Capture the cell that displays the provided text and extract its (x, y) central coordinate. 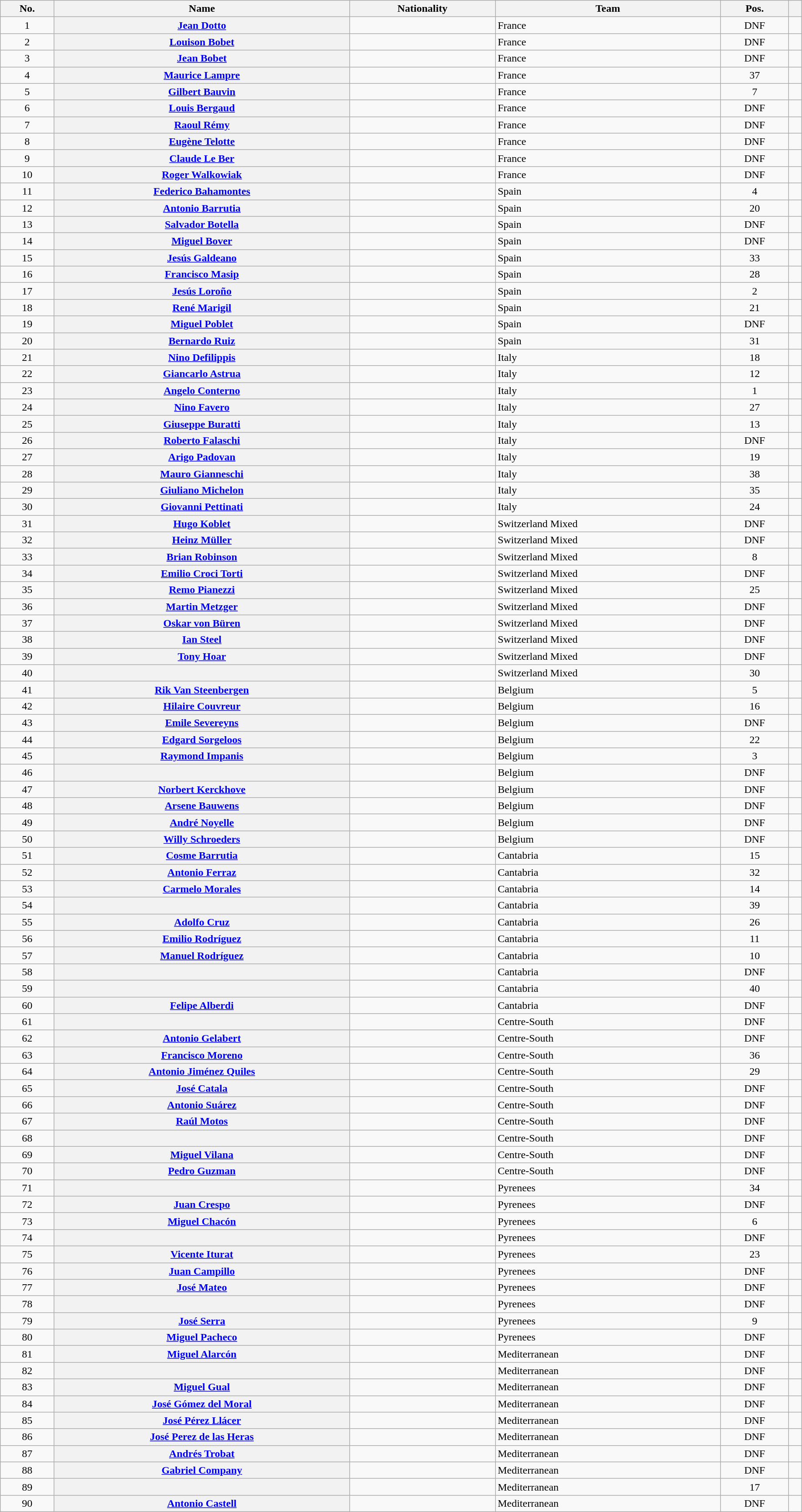
Name (202, 9)
75 (27, 1254)
Hugo Koblet (202, 524)
67 (27, 1121)
66 (27, 1105)
Eugène Telotte (202, 141)
Francisco Moreno (202, 1055)
Norbert Kerckhove (202, 789)
José Gómez del Moral (202, 1404)
Arsene Bauwens (202, 806)
46 (27, 773)
Manuel Rodríguez (202, 955)
Maurice Lampre (202, 75)
Ian Steel (202, 640)
56 (27, 939)
Giovanni Pettinati (202, 507)
79 (27, 1321)
41 (27, 689)
Rik Van Steenbergen (202, 689)
88 (27, 1470)
47 (27, 789)
Andrés Trobat (202, 1454)
Bernardo Ruiz (202, 341)
64 (27, 1072)
Angelo Conterno (202, 391)
90 (27, 1503)
82 (27, 1371)
Cosme Barrutia (202, 856)
Miguel Gual (202, 1387)
49 (27, 823)
Willy Schroeders (202, 839)
83 (27, 1387)
Jesús Galdeano (202, 258)
Roberto Falaschi (202, 440)
Heinz Müller (202, 540)
81 (27, 1354)
68 (27, 1138)
72 (27, 1204)
50 (27, 839)
Antonio Jiménez Quiles (202, 1072)
73 (27, 1221)
Miguel Pacheco (202, 1337)
Jean Dotto (202, 25)
45 (27, 756)
Oskar von Büren (202, 623)
53 (27, 889)
59 (27, 988)
54 (27, 905)
Raymond Impanis (202, 756)
89 (27, 1487)
Pedro Guzman (202, 1171)
43 (27, 723)
Juan Crespo (202, 1204)
78 (27, 1304)
52 (27, 872)
62 (27, 1039)
Tony Hoar (202, 656)
Roger Walkowiak (202, 175)
Miguel Poblet (202, 324)
Jesús Loroño (202, 291)
Antonio Ferraz (202, 872)
57 (27, 955)
86 (27, 1437)
51 (27, 856)
Antonio Castell (202, 1503)
Giancarlo Astrua (202, 374)
Pos. (754, 9)
René Marigil (202, 308)
Emilio Rodríguez (202, 939)
Miguel Alarcón (202, 1354)
76 (27, 1271)
José Pérez Llácer (202, 1420)
44 (27, 740)
69 (27, 1155)
84 (27, 1404)
Emile Severeyns (202, 723)
Giuliano Michelon (202, 490)
Raoul Rémy (202, 125)
Nino Favero (202, 407)
Francisco Masip (202, 274)
80 (27, 1337)
Adolfo Cruz (202, 922)
77 (27, 1288)
Miguel Chacón (202, 1221)
Nationality (423, 9)
Miguel Vilana (202, 1155)
José Perez de las Heras (202, 1437)
65 (27, 1088)
Vicente Iturat (202, 1254)
48 (27, 806)
85 (27, 1420)
Federico Bahamontes (202, 191)
Louis Bergaud (202, 108)
Brian Robinson (202, 557)
Antonio Suárez (202, 1105)
Martin Metzger (202, 607)
Gilbert Bauvin (202, 92)
70 (27, 1171)
Giuseppe Buratti (202, 424)
63 (27, 1055)
André Noyelle (202, 823)
Miguel Bover (202, 241)
55 (27, 922)
Raúl Motos (202, 1121)
61 (27, 1022)
60 (27, 1005)
Juan Campillo (202, 1271)
Salvador Botella (202, 225)
Antonio Barrutia (202, 208)
Nino Defilippis (202, 357)
No. (27, 9)
Mauro Gianneschi (202, 473)
Edgard Sorgeloos (202, 740)
José Mateo (202, 1288)
Remo Pianezzi (202, 590)
74 (27, 1238)
Felipe Alberdi (202, 1005)
58 (27, 972)
Carmelo Morales (202, 889)
José Serra (202, 1321)
Emilio Croci Torti (202, 573)
Hilaire Couvreur (202, 706)
Gabriel Company (202, 1470)
Antonio Gelabert (202, 1039)
Jean Bobet (202, 58)
Arigo Padovan (202, 457)
Claude Le Ber (202, 158)
42 (27, 706)
José Catala (202, 1088)
71 (27, 1188)
87 (27, 1454)
Team (608, 9)
Louison Bobet (202, 42)
